Pinpoint the cell where the given text exists, returning its [X, Y] midpoint coordinate. 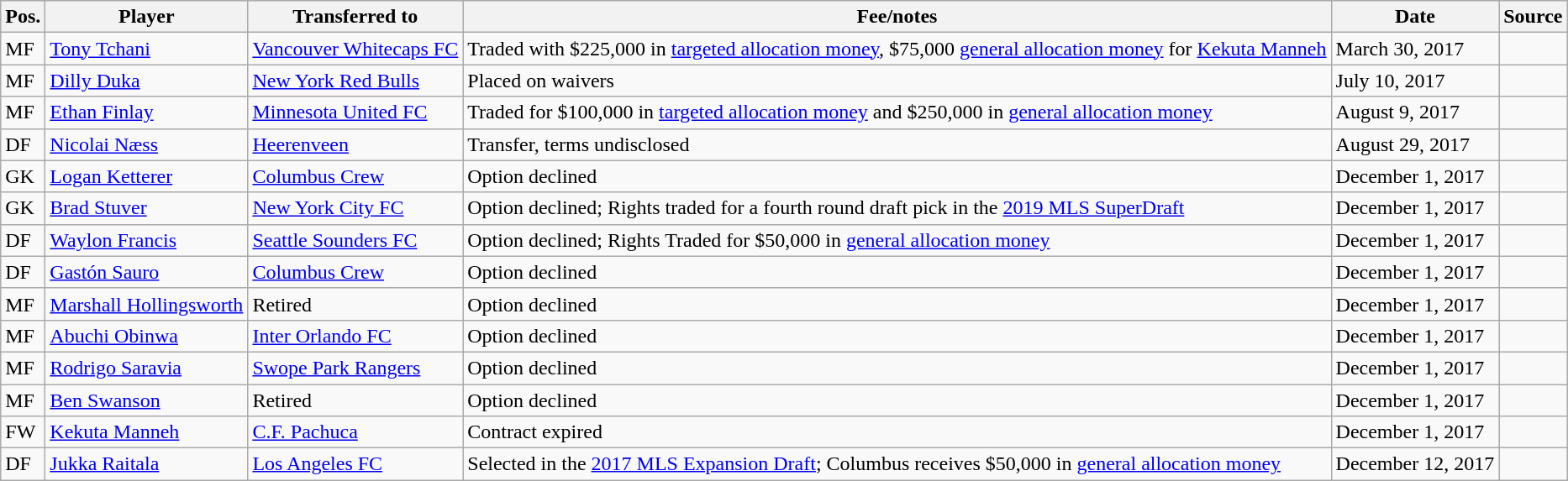
Abuchi Obinwa [146, 336]
Brad Stuver [146, 208]
December 12, 2017 [1415, 464]
Jukka Raitala [146, 464]
Transferred to [355, 17]
Nicolai Næss [146, 144]
Dilly Duka [146, 81]
Player [146, 17]
Marshall Hollingsworth [146, 304]
Contract expired [897, 432]
Pos. [24, 17]
Heerenveen [355, 144]
Inter Orlando FC [355, 336]
Ethan Finlay [146, 112]
New York City FC [355, 208]
Option declined; Rights traded for a fourth round draft pick in the 2019 MLS SuperDraft [897, 208]
March 30, 2017 [1415, 49]
Vancouver Whitecaps FC [355, 49]
Waylon Francis [146, 240]
Traded with $225,000 in targeted allocation money, $75,000 general allocation money for Kekuta Manneh [897, 49]
Source [1533, 17]
Fee/notes [897, 17]
New York Red Bulls [355, 81]
Minnesota United FC [355, 112]
August 9, 2017 [1415, 112]
Seattle Sounders FC [355, 240]
Swope Park Rangers [355, 368]
July 10, 2017 [1415, 81]
Option declined; Rights Traded for $50,000 in general allocation money [897, 240]
C.F. Pachuca [355, 432]
Date [1415, 17]
Placed on waivers [897, 81]
Gastón Sauro [146, 272]
Tony Tchani [146, 49]
August 29, 2017 [1415, 144]
Los Angeles FC [355, 464]
Traded for $100,000 in targeted allocation money and $250,000 in general allocation money [897, 112]
Kekuta Manneh [146, 432]
Logan Ketterer [146, 176]
Ben Swanson [146, 400]
Selected in the 2017 MLS Expansion Draft; Columbus receives $50,000 in general allocation money [897, 464]
Transfer, terms undisclosed [897, 144]
FW [24, 432]
Rodrigo Saravia [146, 368]
